Find where the given text appears and provide that cell's center as (X, Y) coordinate. 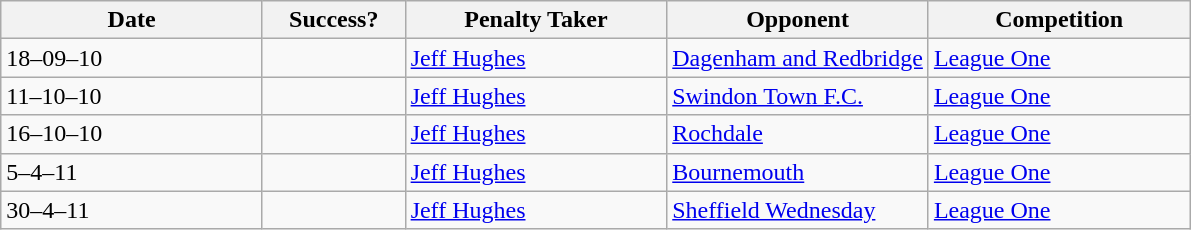
5–4–11 (132, 172)
30–4–11 (132, 210)
Dagenham and Redbridge (798, 58)
Bournemouth (798, 172)
Sheffield Wednesday (798, 210)
Success? (334, 20)
Swindon Town F.C. (798, 96)
18–09–10 (132, 58)
Rochdale (798, 134)
Opponent (798, 20)
Penalty Taker (536, 20)
Competition (1059, 20)
11–10–10 (132, 96)
Date (132, 20)
16–10–10 (132, 134)
